Detect which cell encompasses the target text, then output its [X, Y] center coordinate. 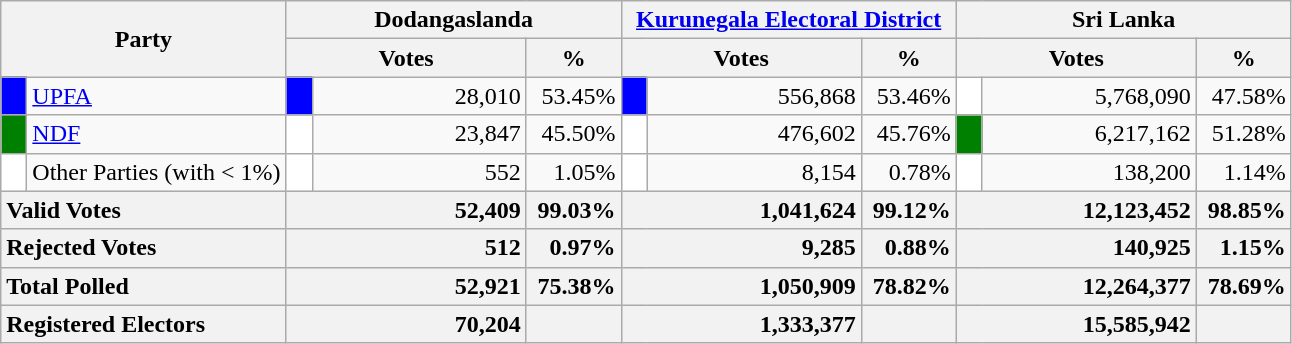
23,847 [419, 134]
0.78% [908, 172]
140,925 [1076, 248]
53.45% [574, 96]
0.88% [908, 248]
99.12% [908, 210]
Valid Votes [144, 210]
1,041,624 [741, 210]
Total Polled [144, 286]
556,868 [754, 96]
15,585,942 [1076, 324]
1.14% [1244, 172]
45.76% [908, 134]
Rejected Votes [144, 248]
138,200 [1089, 172]
9,285 [741, 248]
12,264,377 [1076, 286]
45.50% [574, 134]
47.58% [1244, 96]
6,217,162 [1089, 134]
53.46% [908, 96]
12,123,452 [1076, 210]
78.69% [1244, 286]
51.28% [1244, 134]
NDF [156, 134]
78.82% [908, 286]
75.38% [574, 286]
70,204 [406, 324]
52,921 [406, 286]
Dodangaslanda [454, 20]
98.85% [1244, 210]
8,154 [754, 172]
Kurunegala Electoral District [788, 20]
5,768,090 [1089, 96]
1,050,909 [741, 286]
0.97% [574, 248]
512 [406, 248]
52,409 [406, 210]
Other Parties (with < 1%) [156, 172]
1.05% [574, 172]
1,333,377 [741, 324]
Sri Lanka [1124, 20]
476,602 [754, 134]
28,010 [419, 96]
99.03% [574, 210]
552 [419, 172]
1.15% [1244, 248]
Registered Electors [144, 324]
UPFA [156, 96]
Party [144, 39]
